Identify which cell holds the provided text, then report its [x, y] central coordinate. 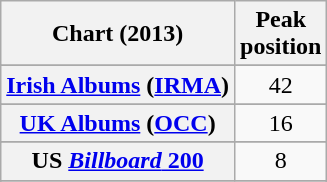
16 [281, 123]
Peakposition [281, 34]
US Billboard 200 [118, 161]
8 [281, 161]
Irish Albums (IRMA) [118, 85]
Chart (2013) [118, 34]
UK Albums (OCC) [118, 123]
42 [281, 85]
